Detect which cell encompasses the target text, then output its (X, Y) center coordinate. 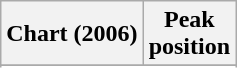
Peakposition (189, 34)
Chart (2006) (72, 34)
